Pinpoint the cell where the given text exists, returning its [X, Y] midpoint coordinate. 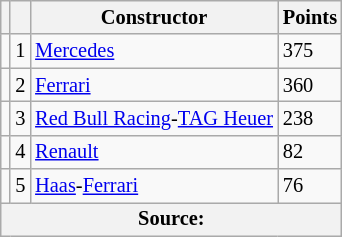
Constructor [154, 17]
Ferrari [154, 85]
76 [310, 186]
5 [20, 186]
2 [20, 85]
Source: [172, 219]
375 [310, 51]
Haas-Ferrari [154, 186]
4 [20, 152]
Red Bull Racing-TAG Heuer [154, 118]
82 [310, 152]
Mercedes [154, 51]
Renault [154, 152]
360 [310, 85]
3 [20, 118]
238 [310, 118]
Points [310, 17]
1 [20, 51]
